From the cell containing the given text, extract its center point as [x, y] coordinate. 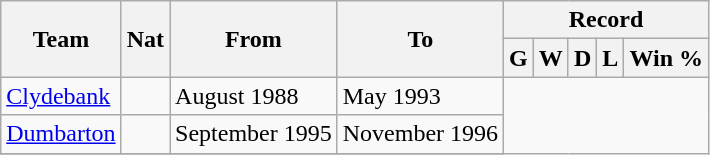
November 1996 [420, 134]
G [519, 58]
To [420, 39]
Record [606, 20]
Team [61, 39]
May 1993 [420, 96]
Win % [666, 58]
August 1988 [254, 96]
September 1995 [254, 134]
Nat [145, 39]
Clydebank [61, 96]
L [610, 58]
From [254, 39]
D [582, 58]
Dumbarton [61, 134]
W [550, 58]
